Extract the [x, y] coordinate from the center of the cell holding the provided text.  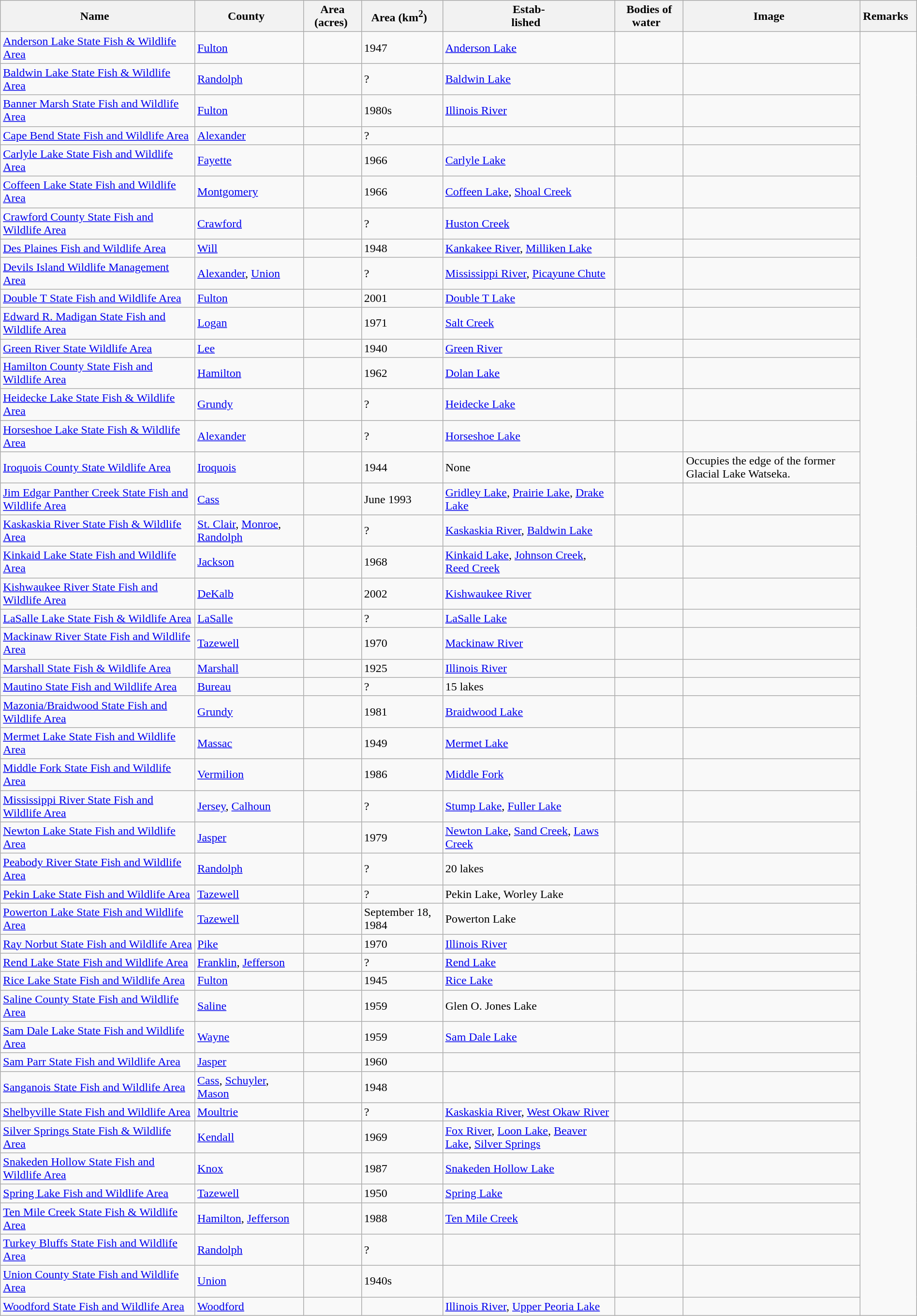
1925 [402, 668]
Sam Dale Lake State Fish and Wildlife Area [98, 1037]
Image [772, 16]
1940s [402, 1281]
Silver Springs State Fish & Wildlife Area [98, 1137]
Dolan Lake [529, 374]
Bureau [250, 687]
September 18, 1984 [402, 919]
Woodford [250, 1306]
Snakeden Hollow State Fish and Wildlife Area [98, 1168]
Saline [250, 1005]
Mackinaw River State Fish and Wildlife Area [98, 643]
Pekin Lake, Worley Lake [529, 894]
Jim Edgar Panther Creek State Fish and Wildlife Area [98, 499]
Union County State Fish and Wildlife Area [98, 1281]
Des Plaines Fish and Wildlife Area [98, 248]
Kinkaid Lake State Fish and Wildlife Area [98, 562]
Baldwin Lake State Fish & Wildlife Area [98, 79]
Mackinaw River [529, 643]
Turkey Bluffs State Fish and Wildlife Area [98, 1250]
1945 [402, 981]
Hamilton [250, 374]
Kaskaskia River State Fish & Wildlife Area [98, 530]
Snakeden Hollow Lake [529, 1168]
Kishwaukee River [529, 593]
1981 [402, 711]
Sam Dale Lake [529, 1037]
DeKalb [250, 593]
Montgomery [250, 192]
Alexander, Union [250, 273]
Rend Lake [529, 962]
Baldwin Lake [529, 79]
Massac [250, 743]
1960 [402, 1062]
Lee [250, 348]
Stump Lake, Fuller Lake [529, 806]
Knox [250, 1168]
Devils Island Wildlife Management Area [98, 273]
Kishwaukee River State Fish and Wildlife Area [98, 593]
Shelbyville State Fish and Wildlife Area [98, 1112]
1979 [402, 838]
Mermet Lake State Fish and Wildlife Area [98, 743]
LaSalle [250, 618]
Vermilion [250, 774]
1969 [402, 1137]
Heidecke Lake [529, 404]
15 lakes [529, 687]
Will [250, 248]
Cass [250, 499]
Ten Mile Creek State Fish & Wildlife Area [98, 1218]
Edward R. Madigan State Fish and Wildlife Area [98, 323]
Carlyle Lake [529, 161]
Mazonia/Braidwood State Fish and Wildlife Area [98, 711]
Logan [250, 323]
Middle Fork [529, 774]
1971 [402, 323]
1987 [402, 1168]
Anderson Lake [529, 47]
Middle Fork State Fish and Wildlife Area [98, 774]
Crawford County State Fish and Wildlife Area [98, 224]
Salt Creek [529, 323]
Huston Creek [529, 224]
Area (acres) [332, 16]
Jersey, Calhoun [250, 806]
June 1993 [402, 499]
Franklin, Jefferson [250, 962]
Iroquois [250, 467]
Powerton Lake [529, 919]
Occupies the edge of the former Glacial Lake Watseka. [772, 467]
Kaskaskia River, Baldwin Lake [529, 530]
Kankakee River, Milliken Lake [529, 248]
Kendall [250, 1137]
Remarks [889, 16]
2001 [402, 298]
County [250, 16]
Iroquois County State Wildlife Area [98, 467]
Pike [250, 944]
1962 [402, 374]
Braidwood Lake [529, 711]
Jackson [250, 562]
Coffeen Lake, Shoal Creek [529, 192]
Bodies of water [649, 16]
20 lakes [529, 869]
LaSalle Lake [529, 618]
Sanganois State Fish and Wildlife Area [98, 1087]
Mautino State Fish and Wildlife Area [98, 687]
Marshall State Fish & Wildlife Area [98, 668]
None [529, 467]
Newton Lake, Sand Creek, Laws Creek [529, 838]
Estab-lished [529, 16]
Double T Lake [529, 298]
Powerton Lake State Fish and Wildlife Area [98, 919]
Rend Lake State Fish and Wildlife Area [98, 962]
Wayne [250, 1037]
Saline County State Fish and Wildlife Area [98, 1005]
1949 [402, 743]
Rice Lake State Fish and Wildlife Area [98, 981]
Heidecke Lake State Fish & Wildlife Area [98, 404]
1944 [402, 467]
Illinois River, Upper Peoria Lake [529, 1306]
1940 [402, 348]
Glen O. Jones Lake [529, 1005]
1950 [402, 1193]
1968 [402, 562]
Anderson Lake State Fish & Wildlife Area [98, 47]
Pekin Lake State Fish and Wildlife Area [98, 894]
Name [98, 16]
Sam Parr State Fish and Wildlife Area [98, 1062]
Kinkaid Lake, Johnson Creek, Reed Creek [529, 562]
Fayette [250, 161]
St. Clair, Monroe, Randolph [250, 530]
Hamilton County State Fish and Wildlife Area [98, 374]
Double T State Fish and Wildlife Area [98, 298]
Marshall [250, 668]
Horseshoe Lake State Fish & Wildlife Area [98, 436]
Mississippi River State Fish and Wildlife Area [98, 806]
Green River [529, 348]
Crawford [250, 224]
Hamilton, Jefferson [250, 1218]
Spring Lake [529, 1193]
1980s [402, 110]
Gridley Lake, Prairie Lake, Drake Lake [529, 499]
Moultrie [250, 1112]
Area (km2) [402, 16]
Mississippi River, Picayune Chute [529, 273]
LaSalle Lake State Fish & Wildlife Area [98, 618]
Woodford State Fish and Wildlife Area [98, 1306]
Rice Lake [529, 981]
Ray Norbut State Fish and Wildlife Area [98, 944]
1986 [402, 774]
Carlyle Lake State Fish and Wildlife Area [98, 161]
Ten Mile Creek [529, 1218]
1988 [402, 1218]
Spring Lake Fish and Wildlife Area [98, 1193]
Newton Lake State Fish and Wildlife Area [98, 838]
Union [250, 1281]
Peabody River State Fish and Wildlife Area [98, 869]
Cass, Schuyler, Mason [250, 1087]
Kaskaskia River, West Okaw River [529, 1112]
Mermet Lake [529, 743]
Fox River, Loon Lake, Beaver Lake, Silver Springs [529, 1137]
Cape Bend State Fish and Wildlife Area [98, 135]
2002 [402, 593]
Green River State Wildlife Area [98, 348]
Horseshoe Lake [529, 436]
1947 [402, 47]
Banner Marsh State Fish and Wildlife Area [98, 110]
Coffeen Lake State Fish and Wildlife Area [98, 192]
